Return the [X, Y] coordinate for the center point of the cell that contains the specified text.  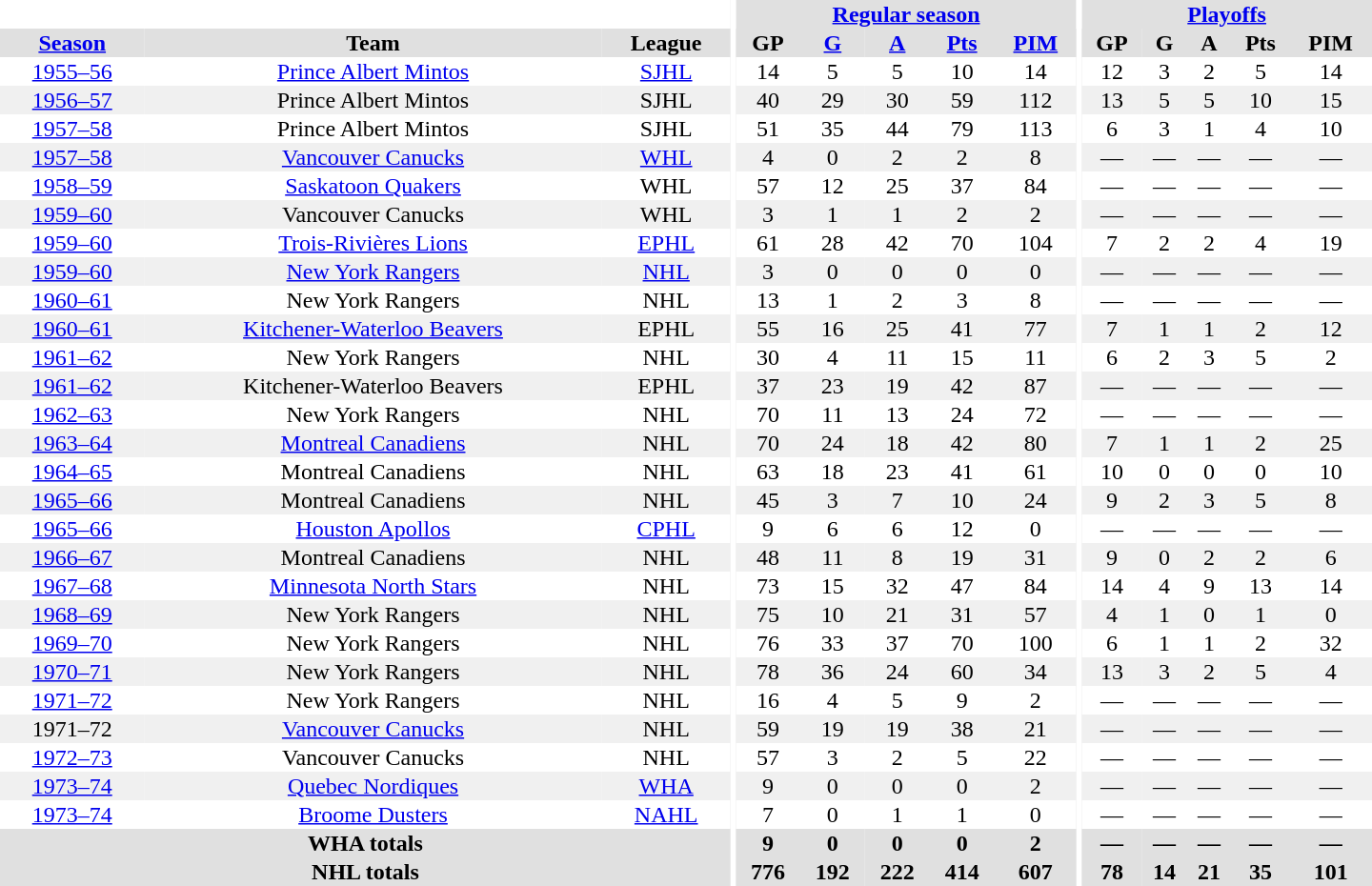
NAHL [667, 815]
1963–64 [72, 443]
607 [1036, 872]
29 [833, 100]
1972–73 [72, 757]
WHA totals [366, 843]
414 [962, 872]
79 [962, 129]
Saskatoon Quakers [373, 186]
Broome Dusters [373, 815]
1967–68 [72, 586]
48 [768, 557]
NHL totals [366, 872]
100 [1036, 643]
Houston Apollos [373, 529]
34 [1036, 672]
WHA [667, 786]
League [667, 43]
63 [768, 472]
Quebec Nordiques [373, 786]
47 [962, 586]
40 [768, 100]
45 [768, 500]
104 [1036, 243]
1958–59 [72, 186]
51 [768, 129]
1955–56 [72, 71]
1968–69 [72, 614]
73 [768, 586]
Trois-Rivières Lions [373, 243]
1970–71 [72, 672]
192 [833, 872]
1969–70 [72, 643]
72 [1036, 414]
87 [1036, 386]
55 [768, 329]
112 [1036, 100]
CPHL [667, 529]
1962–63 [72, 414]
36 [833, 672]
1956–57 [72, 100]
80 [1036, 443]
113 [1036, 129]
1966–67 [72, 557]
33 [833, 643]
776 [768, 872]
28 [833, 243]
1964–65 [72, 472]
76 [768, 643]
75 [768, 614]
101 [1330, 872]
Minnesota North Stars [373, 586]
22 [1036, 757]
Regular season [906, 14]
222 [898, 872]
44 [898, 129]
Season [72, 43]
Playoffs [1227, 14]
77 [1036, 329]
38 [962, 729]
Team [373, 43]
60 [962, 672]
